Search for the cell housing the specified text and yield its (X, Y) center coordinate. 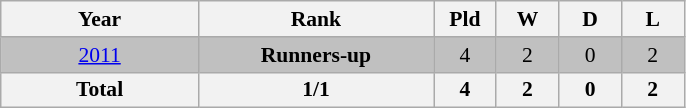
Total (100, 90)
Runners-up (316, 55)
W (528, 19)
2011 (100, 55)
L (652, 19)
D (590, 19)
Rank (316, 19)
Pld (466, 19)
Year (100, 19)
1/1 (316, 90)
